Output the [x, y] coordinate of the center of the cell containing the given text.  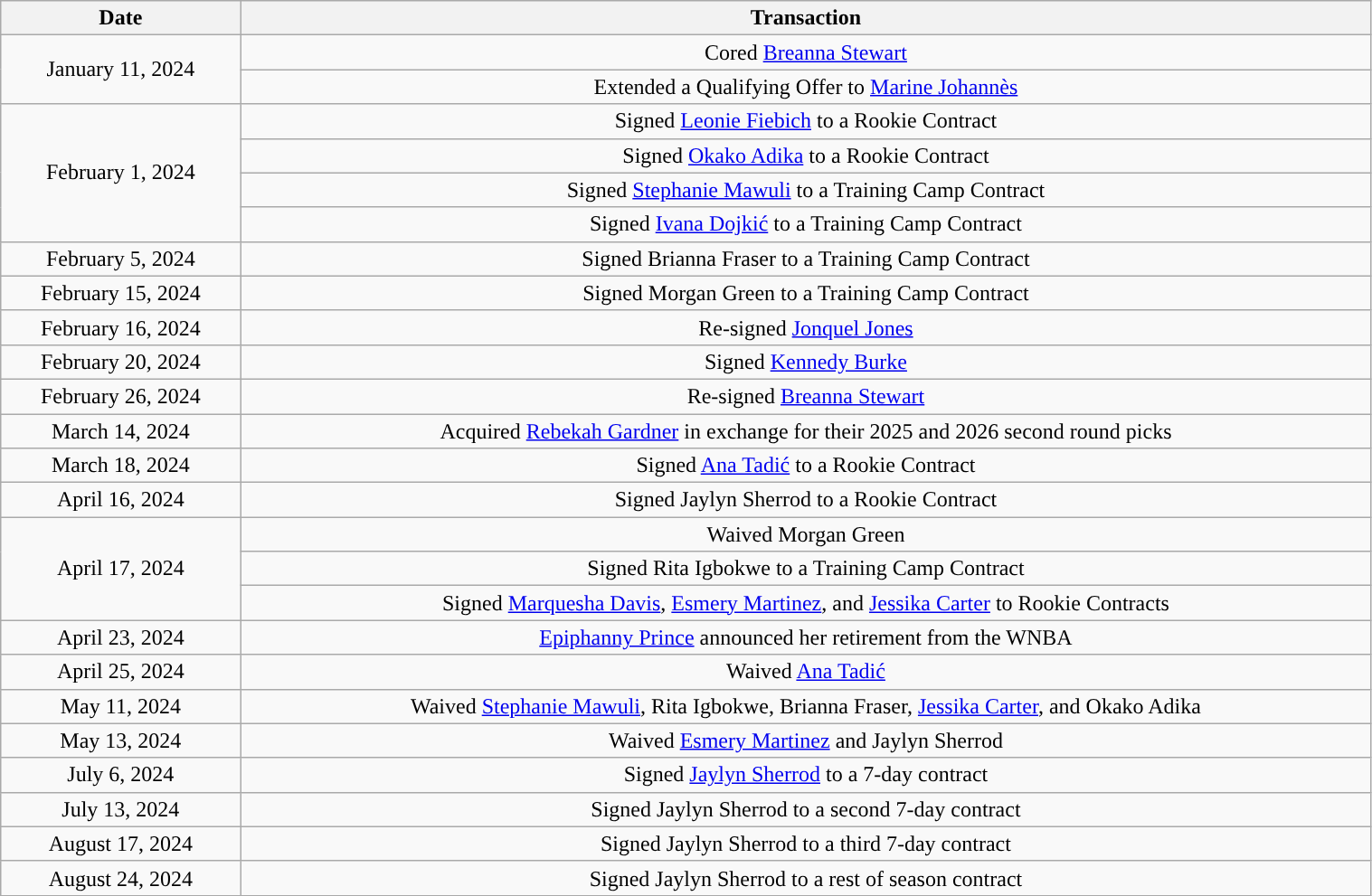
May 11, 2024 [121, 706]
Signed Brianna Fraser to a Training Camp Contract [806, 259]
Signed Jaylyn Sherrod to a third 7-day contract [806, 844]
March 14, 2024 [121, 431]
Re-signed Breanna Stewart [806, 396]
Cored Breanna Stewart [806, 52]
Signed Jaylyn Sherrod to a rest of season contract [806, 878]
February 1, 2024 [121, 173]
July 6, 2024 [121, 775]
Signed Jaylyn Sherrod to a Rookie Contract [806, 500]
Extended a Qualifying Offer to Marine Johannès [806, 87]
August 17, 2024 [121, 844]
April 25, 2024 [121, 672]
Signed Kennedy Burke [806, 362]
Signed Morgan Green to a Training Camp Contract [806, 293]
Re-signed Jonquel Jones [806, 327]
March 18, 2024 [121, 466]
February 5, 2024 [121, 259]
Epiphanny Prince announced her retirement from the WNBA [806, 637]
Signed Stephanie Mawuli to a Training Camp Contract [806, 190]
Signed Ivana Dojkić to a Training Camp Contract [806, 224]
Signed Leonie Fiebich to a Rookie Contract [806, 121]
Signed Marquesha Davis, Esmery Martinez, and Jessika Carter to Rookie Contracts [806, 603]
August 24, 2024 [121, 878]
Waived Morgan Green [806, 534]
Transaction [806, 18]
April 16, 2024 [121, 500]
January 11, 2024 [121, 70]
February 16, 2024 [121, 327]
February 20, 2024 [121, 362]
July 13, 2024 [121, 809]
Waived Esmery Martinez and Jaylyn Sherrod [806, 740]
Signed Rita Igbokwe to a Training Camp Contract [806, 569]
February 26, 2024 [121, 396]
Signed Jaylyn Sherrod to a second 7-day contract [806, 809]
February 15, 2024 [121, 293]
Signed Okako Adika to a Rookie Contract [806, 156]
May 13, 2024 [121, 740]
April 17, 2024 [121, 569]
April 23, 2024 [121, 637]
Signed Ana Tadić to a Rookie Contract [806, 466]
Date [121, 18]
Waived Stephanie Mawuli, Rita Igbokwe, Brianna Fraser, Jessika Carter, and Okako Adika [806, 706]
Signed Jaylyn Sherrod to a 7-day contract [806, 775]
Waived Ana Tadić [806, 672]
Acquired Rebekah Gardner in exchange for their 2025 and 2026 second round picks [806, 431]
